Return [X, Y] of the center of cell containing provided text 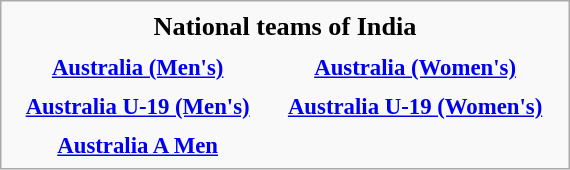
Australia U-19 (Men's) [138, 107]
Australia A Men [138, 146]
Australia (Men's) [138, 68]
Australia U-19 (Women's) [415, 107]
Australia (Women's) [415, 68]
National teams of India [285, 26]
